Determine the [x, y] coordinate at the center of the cell enclosing the given text.  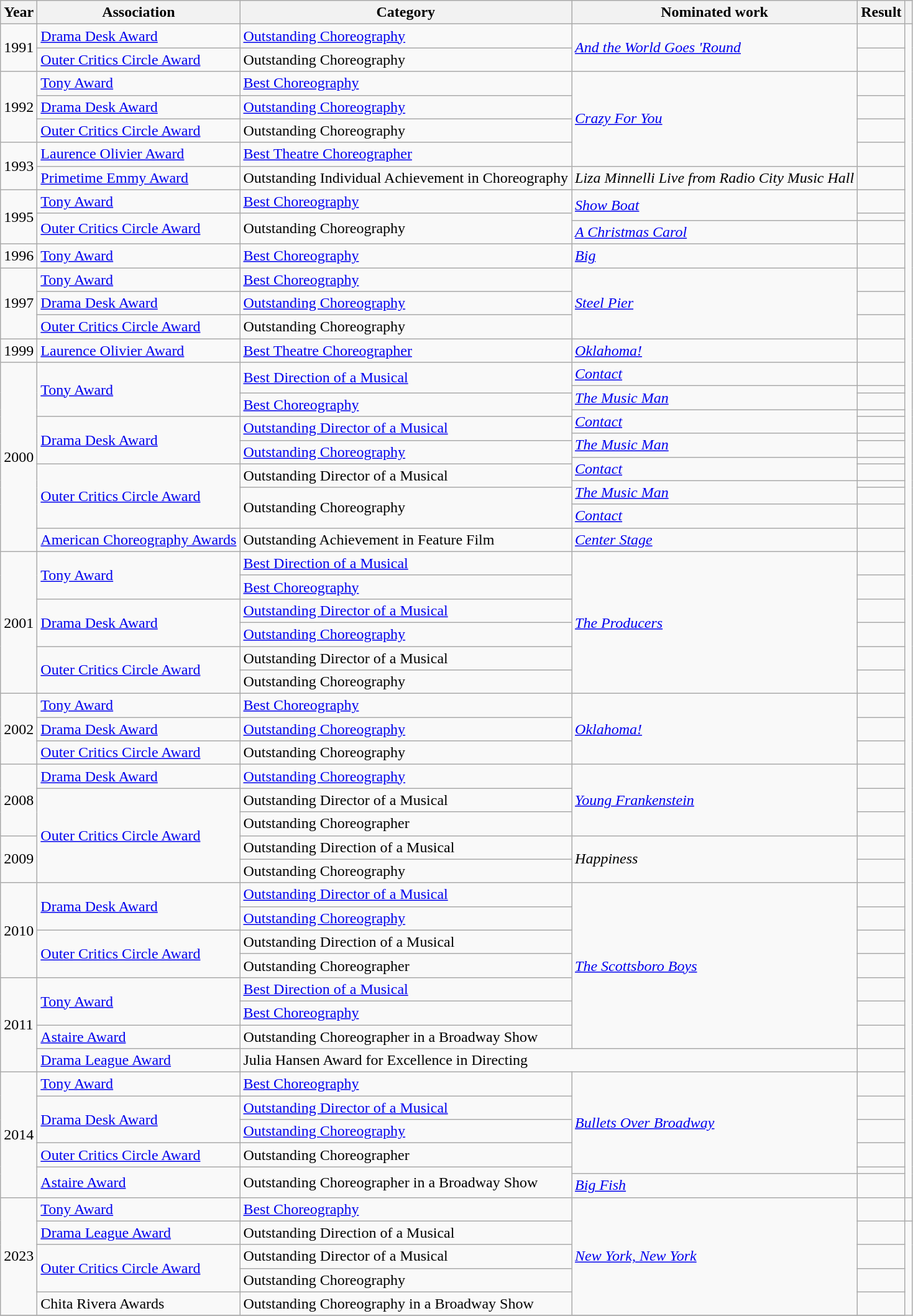
Steel Pier [715, 303]
Big Fish [715, 1185]
2001 [19, 622]
Primetime Emmy Award [139, 178]
Result [881, 12]
Chita Rivera Awards [139, 1304]
1992 [19, 107]
And the World Goes 'Round [715, 48]
2009 [19, 859]
2000 [19, 457]
1996 [19, 255]
1997 [19, 303]
Association [139, 12]
Outstanding Individual Achievement in Choreography [406, 178]
1993 [19, 166]
New York, New York [715, 1256]
Center Stage [715, 540]
Year [19, 12]
Show Boat [715, 205]
2011 [19, 1024]
Liza Minnelli Live from Radio City Music Hall [715, 178]
The Producers [715, 622]
American Choreography Awards [139, 540]
2014 [19, 1135]
1999 [19, 351]
1995 [19, 216]
Happiness [715, 859]
Nominated work [715, 12]
2023 [19, 1256]
Young Frankenstein [715, 800]
2010 [19, 930]
A Christmas Carol [715, 232]
Outstanding Achievement in Feature Film [406, 540]
1991 [19, 48]
2002 [19, 729]
Julia Hansen Award for Excellence in Directing [549, 1061]
Category [406, 12]
Big [715, 255]
Crazy For You [715, 119]
2008 [19, 800]
The Scottsboro Boys [715, 965]
Bullets Over Broadway [715, 1123]
Outstanding Choreography in a Broadway Show [406, 1304]
